From the cell containing the given text, extract its center point as (X, Y) coordinate. 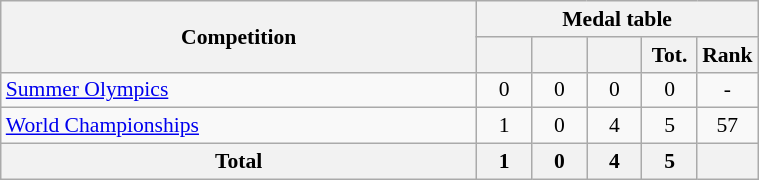
Competition (239, 36)
Summer Olympics (239, 90)
Tot. (670, 55)
- (728, 90)
Total (239, 162)
57 (728, 126)
Rank (728, 55)
World Championships (239, 126)
Medal table (618, 19)
